For the text-containing cell, return its midpoint in [X, Y] coordinate format. 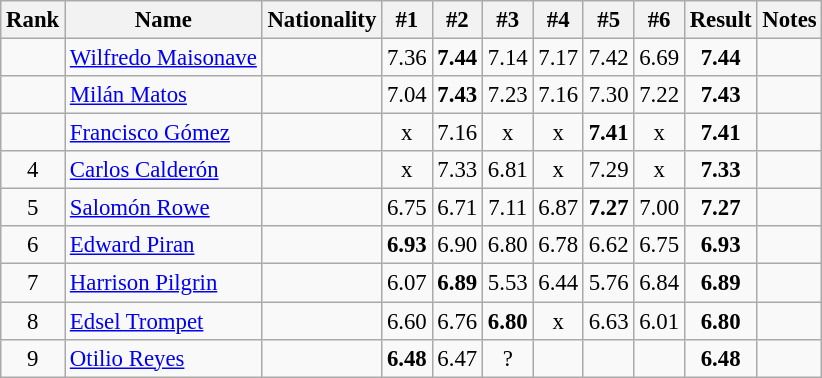
7.29 [608, 170]
7.11 [508, 208]
7.17 [558, 58]
Name [164, 20]
6.63 [608, 321]
6.44 [558, 283]
6.76 [457, 321]
? [508, 358]
6.07 [407, 283]
#1 [407, 20]
6 [33, 245]
4 [33, 170]
#6 [659, 20]
7.04 [407, 95]
Rank [33, 20]
7.30 [608, 95]
Result [720, 20]
7.14 [508, 58]
Otilio Reyes [164, 358]
Francisco Gómez [164, 133]
#2 [457, 20]
6.81 [508, 170]
Notes [790, 20]
6.78 [558, 245]
5 [33, 208]
6.01 [659, 321]
6.60 [407, 321]
5.53 [508, 283]
#5 [608, 20]
6.62 [608, 245]
#3 [508, 20]
Edsel Trompet [164, 321]
Salomón Rowe [164, 208]
9 [33, 358]
7.23 [508, 95]
6.71 [457, 208]
Wilfredo Maisonave [164, 58]
Carlos Calderón [164, 170]
5.76 [608, 283]
Edward Piran [164, 245]
6.69 [659, 58]
Nationality [322, 20]
6.87 [558, 208]
#4 [558, 20]
6.84 [659, 283]
8 [33, 321]
6.90 [457, 245]
Milán Matos [164, 95]
Harrison Pilgrin [164, 283]
7.36 [407, 58]
7.22 [659, 95]
7.00 [659, 208]
6.47 [457, 358]
7 [33, 283]
7.42 [608, 58]
